Locate the cell with the specified text and output its [x, y] center coordinate. 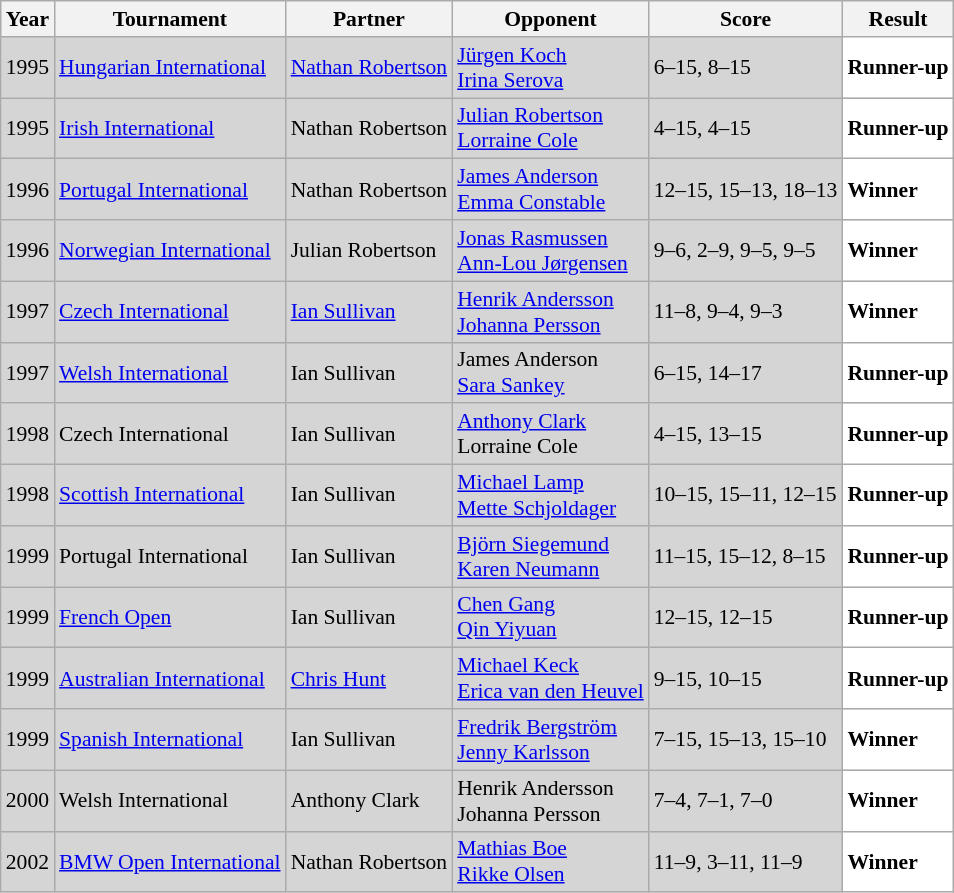
Fredrik Bergström Jenny Karlsson [550, 740]
Anthony Clark [370, 800]
Scottish International [170, 496]
11–15, 15–12, 8–15 [746, 556]
2002 [28, 862]
7–4, 7–1, 7–0 [746, 800]
12–15, 15–13, 18–13 [746, 190]
4–15, 4–15 [746, 128]
Michael Lamp Mette Schjoldager [550, 496]
Score [746, 19]
Spanish International [170, 740]
11–8, 9–4, 9–3 [746, 312]
James Anderson Sara Sankey [550, 372]
James Anderson Emma Constable [550, 190]
Julian Robertson Lorraine Cole [550, 128]
Australian International [170, 678]
6–15, 8–15 [746, 68]
Chris Hunt [370, 678]
12–15, 12–15 [746, 618]
Irish International [170, 128]
Opponent [550, 19]
6–15, 14–17 [746, 372]
2000 [28, 800]
Jonas Rasmussen Ann-Lou Jørgensen [550, 250]
Year [28, 19]
Result [898, 19]
BMW Open International [170, 862]
Jürgen Koch Irina Serova [550, 68]
Julian Robertson [370, 250]
Mathias Boe Rikke Olsen [550, 862]
Partner [370, 19]
11–9, 3–11, 11–9 [746, 862]
Chen Gang Qin Yiyuan [550, 618]
Anthony Clark Lorraine Cole [550, 434]
Björn Siegemund Karen Neumann [550, 556]
7–15, 15–13, 15–10 [746, 740]
Norwegian International [170, 250]
4–15, 13–15 [746, 434]
Michael Keck Erica van den Heuvel [550, 678]
Hungarian International [170, 68]
9–6, 2–9, 9–5, 9–5 [746, 250]
9–15, 10–15 [746, 678]
Tournament [170, 19]
French Open [170, 618]
10–15, 15–11, 12–15 [746, 496]
